Pinpoint the cell where the given text exists, returning its [X, Y] midpoint coordinate. 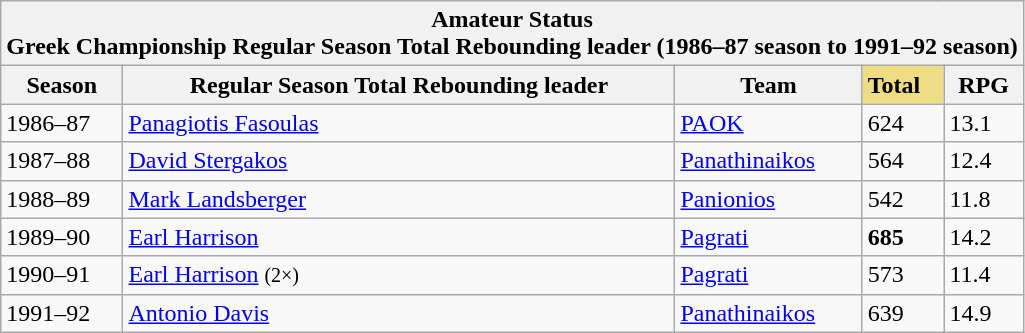
Regular Season Total Rebounding leader [399, 85]
564 [903, 161]
1987–88 [62, 161]
Total [903, 85]
11.8 [984, 199]
14.9 [984, 313]
Earl Harrison [399, 237]
542 [903, 199]
Antonio Davis [399, 313]
1990–91 [62, 275]
12.4 [984, 161]
David Stergakos [399, 161]
1988–89 [62, 199]
Earl Harrison (2×) [399, 275]
Season [62, 85]
RPG [984, 85]
Panagiotis Fasoulas [399, 123]
Mark Landsberger [399, 199]
1989–90 [62, 237]
14.2 [984, 237]
Panionios [768, 199]
685 [903, 237]
624 [903, 123]
1991–92 [62, 313]
13.1 [984, 123]
11.4 [984, 275]
Team [768, 85]
1986–87 [62, 123]
639 [903, 313]
573 [903, 275]
PAOK [768, 123]
Amateur StatusGreek Championship Regular Season Total Rebounding leader (1986–87 season to 1991–92 season) [512, 34]
